Search for the cell housing the specified text and yield its (x, y) center coordinate. 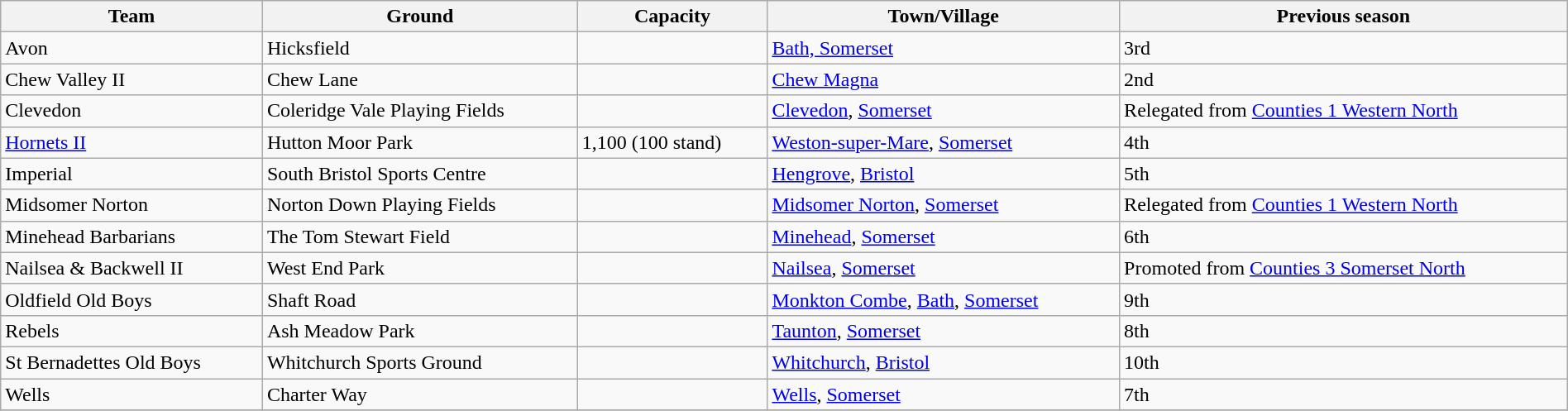
Wells (132, 394)
Monkton Combe, Bath, Somerset (944, 299)
Weston-super-Mare, Somerset (944, 142)
10th (1344, 362)
Midsomer Norton, Somerset (944, 205)
Chew Magna (944, 79)
Charter Way (420, 394)
2nd (1344, 79)
Chew Lane (420, 79)
Minehead, Somerset (944, 237)
Minehead Barbarians (132, 237)
Oldfield Old Boys (132, 299)
South Bristol Sports Centre (420, 174)
Hornets II (132, 142)
8th (1344, 331)
Clevedon, Somerset (944, 111)
Nailsea & Backwell II (132, 268)
St Bernadettes Old Boys (132, 362)
9th (1344, 299)
Wells, Somerset (944, 394)
Previous season (1344, 17)
6th (1344, 237)
Promoted from Counties 3 Somerset North (1344, 268)
Team (132, 17)
4th (1344, 142)
5th (1344, 174)
Clevedon (132, 111)
Midsomer Norton (132, 205)
Whitchurch Sports Ground (420, 362)
Ash Meadow Park (420, 331)
Ground (420, 17)
Hicksfield (420, 48)
Town/Village (944, 17)
Hutton Moor Park (420, 142)
Capacity (672, 17)
Whitchurch, Bristol (944, 362)
Shaft Road (420, 299)
West End Park (420, 268)
Imperial (132, 174)
Nailsea, Somerset (944, 268)
Hengrove, Bristol (944, 174)
Taunton, Somerset (944, 331)
7th (1344, 394)
Chew Valley II (132, 79)
3rd (1344, 48)
Rebels (132, 331)
Coleridge Vale Playing Fields (420, 111)
1,100 (100 stand) (672, 142)
The Tom Stewart Field (420, 237)
Bath, Somerset (944, 48)
Norton Down Playing Fields (420, 205)
Avon (132, 48)
